From the cell containing the given text, extract its center point as (X, Y) coordinate. 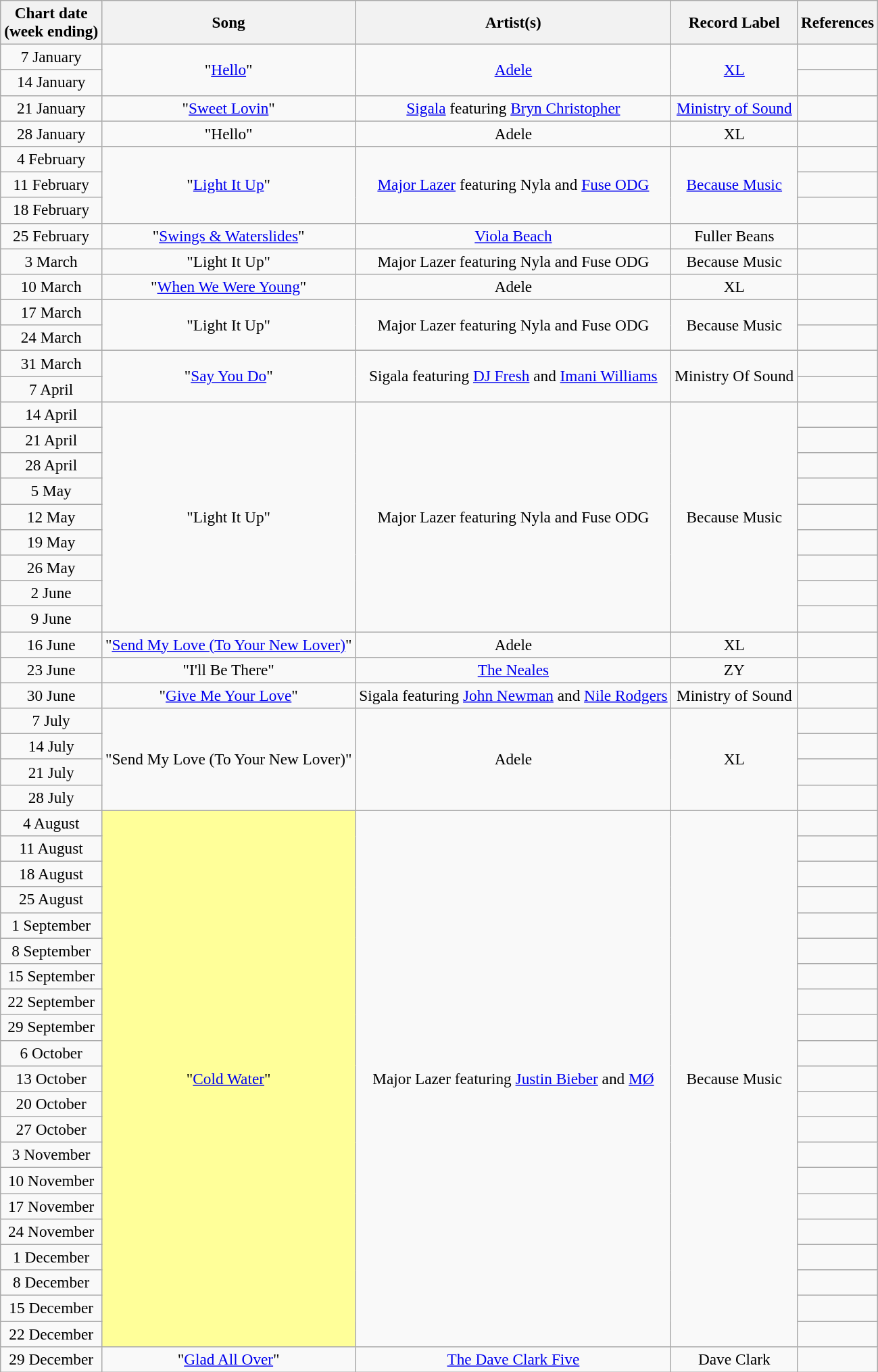
24 March (51, 338)
12 May (51, 516)
Ministry Of Sound (734, 376)
Artist(s) (514, 22)
30 June (51, 695)
17 November (51, 1206)
24 November (51, 1231)
10 March (51, 287)
"Swings & Waterslides" (228, 236)
15 December (51, 1308)
29 September (51, 1027)
1 September (51, 925)
20 October (51, 1104)
8 December (51, 1283)
19 May (51, 542)
3 November (51, 1155)
27 October (51, 1129)
1 December (51, 1257)
"Say You Do" (228, 376)
9 June (51, 618)
26 May (51, 568)
Sigala featuring Bryn Christopher (514, 108)
28 January (51, 133)
7 July (51, 720)
"Cold Water" (228, 1077)
Dave Clark (734, 1359)
"Give Me Your Love" (228, 695)
10 November (51, 1180)
31 March (51, 363)
Record Label (734, 22)
29 December (51, 1359)
22 December (51, 1333)
25 February (51, 236)
Sigala featuring John Newman and Nile Rodgers (514, 695)
18 February (51, 210)
17 March (51, 312)
14 July (51, 746)
Major Lazer featuring Justin Bieber and MØ (514, 1077)
11 August (51, 848)
"Sweet Lovin" (228, 108)
4 August (51, 823)
Fuller Beans (734, 236)
8 September (51, 950)
"I'll Be There" (228, 670)
7 April (51, 389)
28 April (51, 466)
28 July (51, 798)
7 January (51, 57)
14 January (51, 82)
21 April (51, 440)
21 January (51, 108)
16 June (51, 644)
14 April (51, 414)
Song (228, 22)
References (838, 22)
6 October (51, 1053)
Sigala featuring DJ Fresh and Imani Williams (514, 376)
11 February (51, 185)
22 September (51, 1002)
13 October (51, 1078)
21 July (51, 772)
5 May (51, 491)
15 September (51, 976)
18 August (51, 874)
ZY (734, 670)
3 March (51, 261)
The Neales (514, 670)
The Dave Clark Five (514, 1359)
Viola Beach (514, 236)
"When We Were Young" (228, 287)
"Glad All Over" (228, 1359)
2 June (51, 593)
23 June (51, 670)
25 August (51, 900)
4 February (51, 159)
Chart date(week ending) (51, 22)
